Return (X, Y) of the center of cell containing provided text 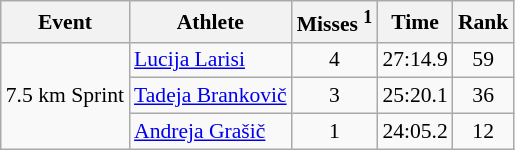
4 (335, 60)
7.5 km Sprint (65, 96)
3 (335, 96)
Event (65, 22)
Athlete (210, 22)
24:05.2 (414, 132)
Tadeja Brankovič (210, 96)
1 (335, 132)
25:20.1 (414, 96)
36 (484, 96)
Andreja Grašič (210, 132)
Rank (484, 22)
Lucija Larisi (210, 60)
Misses 1 (335, 22)
12 (484, 132)
Time (414, 22)
59 (484, 60)
27:14.9 (414, 60)
